Scan for the cell matching the given text and deliver its [X, Y] coordinate at center. 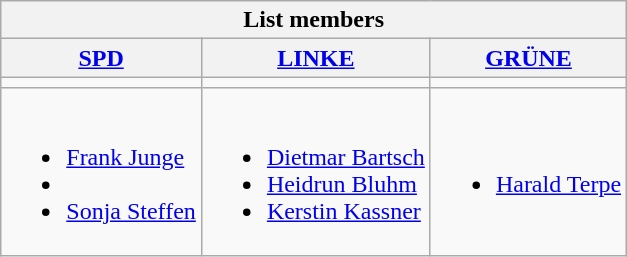
SPD [102, 58]
Dietmar BartschHeidrun BluhmKerstin Kassner [316, 172]
List members [314, 20]
Frank JungeSonja Steffen [102, 172]
GRÜNE [528, 58]
LINKE [316, 58]
Harald Terpe [528, 172]
